Detect which cell encompasses the target text, then output its [x, y] center coordinate. 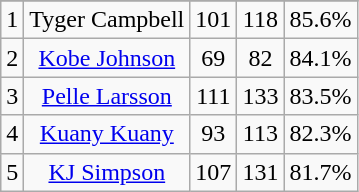
Kobe Johnson [107, 58]
118 [260, 20]
111 [214, 96]
KJ Simpson [107, 172]
69 [214, 58]
4 [12, 134]
1 [12, 20]
3 [12, 96]
2 [12, 58]
133 [260, 96]
Pelle Larsson [107, 96]
Tyger Campbell [107, 20]
83.5% [320, 96]
85.6% [320, 20]
81.7% [320, 172]
84.1% [320, 58]
Kuany Kuany [107, 134]
82.3% [320, 134]
107 [214, 172]
101 [214, 20]
93 [214, 134]
5 [12, 172]
131 [260, 172]
113 [260, 134]
82 [260, 58]
